Scan for the cell matching the given text and deliver its [X, Y] coordinate at center. 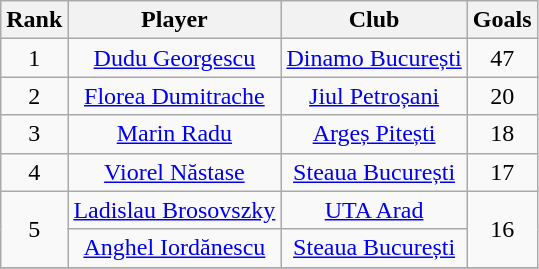
Florea Dumitrache [174, 96]
17 [502, 172]
16 [502, 229]
18 [502, 134]
Dudu Georgescu [174, 58]
Goals [502, 20]
Club [374, 20]
Marin Radu [174, 134]
UTA Arad [374, 210]
Argeș Pitești [374, 134]
Jiul Petroșani [374, 96]
4 [34, 172]
2 [34, 96]
Anghel Iordănescu [174, 248]
Viorel Năstase [174, 172]
Player [174, 20]
Rank [34, 20]
1 [34, 58]
5 [34, 229]
47 [502, 58]
3 [34, 134]
Ladislau Brosovszky [174, 210]
20 [502, 96]
Dinamo București [374, 58]
